Detect which cell encompasses the target text, then output its (X, Y) center coordinate. 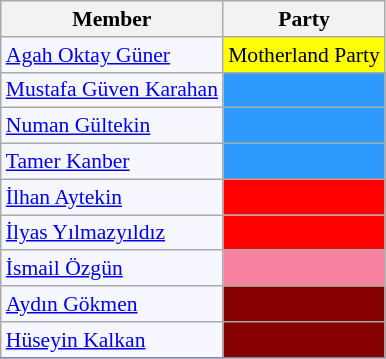
Hüseyin Kalkan (112, 340)
Agah Oktay Güner (112, 55)
İlyas Yılmazyıldız (112, 233)
Member (112, 19)
Tamer Kanber (112, 162)
İlhan Aytekin (112, 197)
Mustafa Güven Karahan (112, 90)
İsmail Özgün (112, 269)
Party (304, 19)
Motherland Party (304, 55)
Numan Gültekin (112, 126)
Aydın Gökmen (112, 304)
